Output the (X, Y) coordinate of the center of the cell containing the given text.  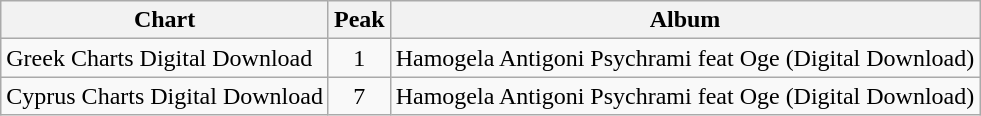
Album (685, 20)
1 (359, 58)
7 (359, 96)
Peak (359, 20)
Cyprus Charts Digital Download (165, 96)
Chart (165, 20)
Greek Charts Digital Download (165, 58)
